For the text-containing cell, return its midpoint in [X, Y] coordinate format. 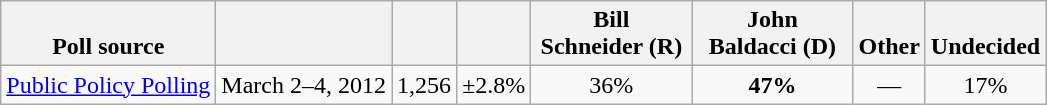
— [889, 85]
BillSchneider (R) [612, 34]
Undecided [985, 34]
±2.8% [494, 85]
Public Policy Polling [108, 85]
JohnBaldacci (D) [772, 34]
March 2–4, 2012 [304, 85]
1,256 [424, 85]
Poll source [108, 34]
Other [889, 34]
36% [612, 85]
47% [772, 85]
17% [985, 85]
